Detect which cell encompasses the target text, then output its (x, y) center coordinate. 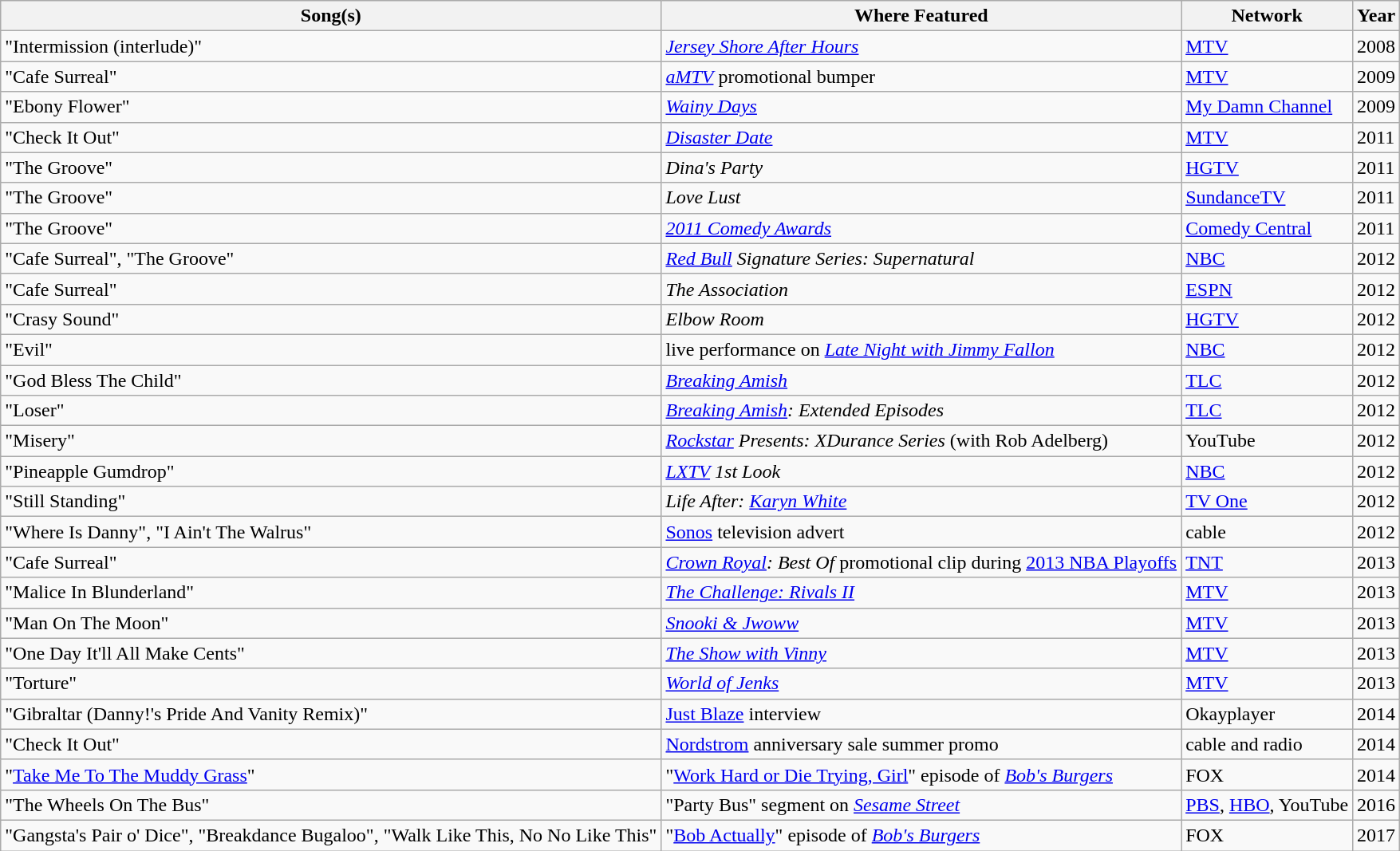
Rockstar Presents: XDurance Series (with Rob Adelberg) (921, 441)
2016 (1377, 805)
Dina's Party (921, 167)
Snooki & Jwoww (921, 623)
"Ebony Flower" (331, 107)
Love Lust (921, 198)
The Association (921, 289)
Red Bull Signature Series: Supernatural (921, 258)
"Bob Actually" episode of Bob's Burgers (921, 835)
2011 Comedy Awards (921, 228)
SundanceTV (1267, 198)
The Challenge: Rivals II (921, 593)
Elbow Room (921, 319)
My Damn Channel (1267, 107)
The Show with Vinny (921, 653)
Jersey Shore After Hours (921, 46)
"Still Standing" (331, 502)
"Crasy Sound" (331, 319)
Life After: Karyn White (921, 502)
2008 (1377, 46)
"Evil" (331, 349)
Crown Royal: Best Of promotional clip during 2013 NBA Playoffs (921, 562)
"Loser" (331, 411)
Sonos television advert (921, 532)
cable (1267, 532)
"Gibraltar (Danny!'s Pride And Vanity Remix)" (331, 714)
ESPN (1267, 289)
"Torture" (331, 684)
Nordstrom anniversary sale summer promo (921, 744)
"One Day It'll All Make Cents" (331, 653)
Breaking Amish: Extended Episodes (921, 411)
2017 (1377, 835)
Year (1377, 16)
"Intermission (interlude)" (331, 46)
aMTV promotional bumper (921, 77)
Disaster Date (921, 137)
"Party Bus" segment on Sesame Street (921, 805)
"Misery" (331, 441)
Comedy Central (1267, 228)
live performance on Late Night with Jimmy Fallon (921, 349)
YouTube (1267, 441)
Wainy Days (921, 107)
"Take Me To The Muddy Grass" (331, 774)
"The Wheels On The Bus" (331, 805)
"Cafe Surreal", "The Groove" (331, 258)
Song(s) (331, 16)
TV One (1267, 502)
TNT (1267, 562)
cable and radio (1267, 744)
"Where Is Danny", "I Ain't The Walrus" (331, 532)
Okayplayer (1267, 714)
"God Bless The Child" (331, 380)
Just Blaze interview (921, 714)
"Work Hard or Die Trying, Girl" episode of Bob's Burgers (921, 774)
PBS, HBO, YouTube (1267, 805)
Breaking Amish (921, 380)
Where Featured (921, 16)
"Pineapple Gumdrop" (331, 471)
"Gangsta's Pair o' Dice", "Breakdance Bugaloo", "Walk Like This, No No Like This" (331, 835)
"Man On The Moon" (331, 623)
World of Jenks (921, 684)
LXTV 1st Look (921, 471)
Network (1267, 16)
"Malice In Blunderland" (331, 593)
